Pinpoint the cell where the given text exists, returning its (x, y) midpoint coordinate. 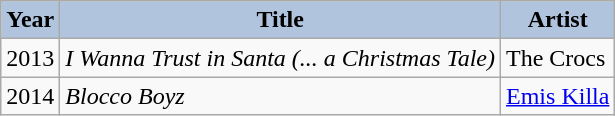
I Wanna Trust in Santa (... a Christmas Tale) (280, 58)
Artist (558, 20)
The Crocs (558, 58)
2014 (30, 96)
Year (30, 20)
Blocco Boyz (280, 96)
2013 (30, 58)
Emis Killa (558, 96)
Title (280, 20)
